Provide the [X, Y] coordinate of the cell's center where the given text is located.  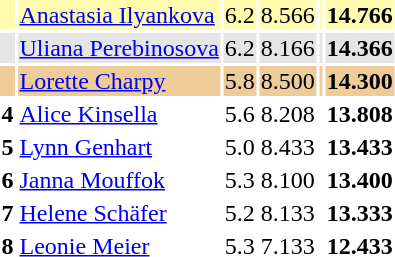
13.400 [360, 180]
Janna Mouffok [119, 180]
5.2 [240, 213]
5.0 [240, 147]
8.433 [288, 147]
Lorette Charpy [119, 81]
8.133 [288, 213]
Uliana Perebinosova [119, 48]
4 [8, 114]
Lynn Genhart [119, 147]
5 [8, 147]
14.300 [360, 81]
5.8 [240, 81]
8.208 [288, 114]
6 [8, 180]
8.166 [288, 48]
13.433 [360, 147]
Helene Schäfer [119, 213]
13.808 [360, 114]
5.6 [240, 114]
8.500 [288, 81]
14.766 [360, 15]
8.566 [288, 15]
8.100 [288, 180]
Alice Kinsella [119, 114]
14.366 [360, 48]
5.3 [240, 180]
7 [8, 213]
13.333 [360, 213]
Anastasia Ilyankova [119, 15]
